Search for the cell housing the specified text and yield its [x, y] center coordinate. 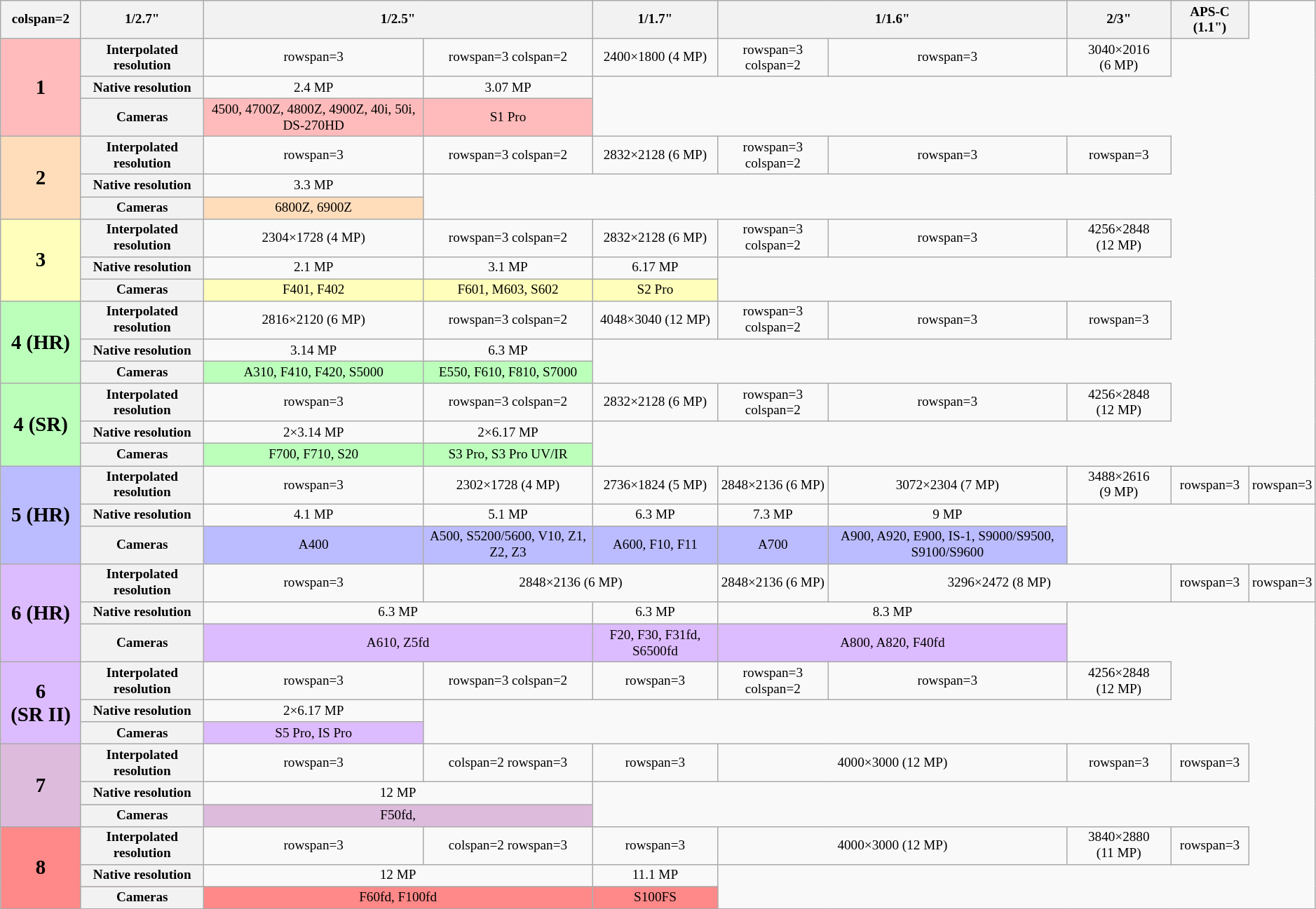
colspan=2 [41, 20]
A310, F410, F420, S5000 [313, 372]
6800Z, 6900Z [313, 207]
A600, F10, F11 [655, 545]
1/1.7" [655, 20]
2×3.14 MP [313, 432]
1/2.5" [398, 20]
S3 Pro, S3 Pro UV/IR [508, 455]
2304×1728 (4 MP) [313, 238]
2.4 MP [313, 88]
4048×3040 (12 MP) [655, 320]
2 [41, 178]
2/3" [1119, 20]
3.1 MP [508, 268]
7.3 MP [773, 514]
2736×1824 (5 MP) [655, 484]
3.14 MP [313, 350]
1/1.6" [893, 20]
S100FS [655, 898]
3 [41, 259]
3.3 MP [313, 186]
A610, Z5fd [398, 643]
5.1 MP [508, 514]
8 [41, 868]
9 MP [948, 514]
E550, F610, F810, S7000 [508, 372]
7 [41, 785]
3040×2016 (6 MP) [1119, 57]
4 (HR) [41, 342]
F60fd, F100fd [398, 898]
A400 [313, 545]
A700 [773, 545]
A900, A920, E900, IS-1, S9000/S9500, S9100/S9600 [948, 545]
1/2.7" [142, 20]
A500, S5200/5600, V10, Z1, Z2, Z3 [508, 545]
2302×1728 (4 MP) [508, 484]
6.17 MP [655, 268]
8.3 MP [893, 613]
5 (HR) [41, 514]
F20, F30, F31fd, S6500fd [655, 643]
1 [41, 88]
S5 Pro, IS Pro [313, 733]
3.07 MP [508, 88]
4.1 MP [313, 514]
4500, 4700Z, 4800Z, 4900Z, 40i, 50i, DS-270HD [313, 117]
2400×1800 (4 MP) [655, 57]
F700, F710, S20 [313, 455]
6 (SR II) [41, 702]
S2 Pro [655, 290]
3072×2304 (7 MP) [948, 484]
F50fd, [398, 815]
3488×2616 (9 MP) [1119, 484]
11.1 MP [655, 875]
2.1 MP [313, 268]
6 (HR) [41, 613]
F401, F402 [313, 290]
4 (SR) [41, 425]
F601, M603, S602 [508, 290]
3296×2472 (8 MP) [1000, 582]
3840×2880 (11 MP) [1119, 845]
S1 Pro [508, 117]
2816×2120 (6 MP) [313, 320]
A800, A820, F40fd [893, 643]
APS-C (1.1") [1210, 20]
